Determine the (x, y) coordinate at the center of the cell enclosing the given text.  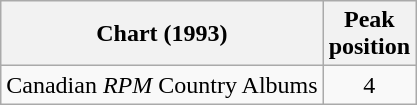
Chart (1993) (162, 34)
Canadian RPM Country Albums (162, 85)
Peakposition (369, 34)
4 (369, 85)
